From the cell containing the given text, extract its center point as (x, y) coordinate. 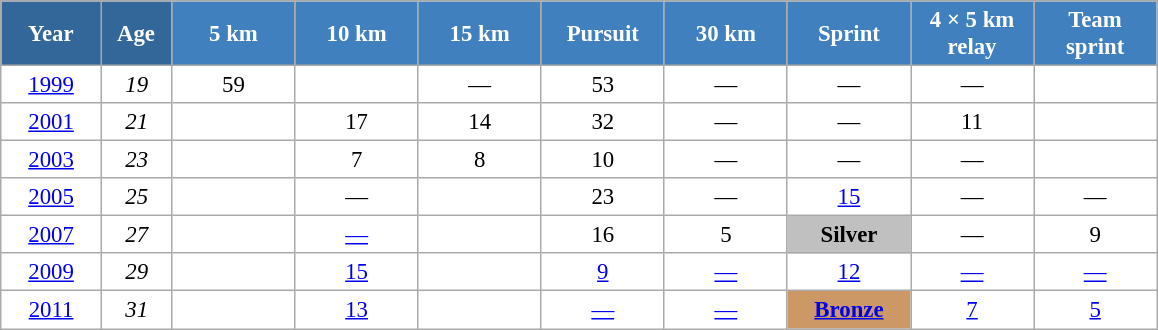
16 (602, 235)
1999 (52, 85)
29 (136, 273)
10 km (356, 34)
59 (234, 85)
21 (136, 122)
2007 (52, 235)
2011 (52, 310)
25 (136, 197)
13 (356, 310)
27 (136, 235)
53 (602, 85)
8 (480, 160)
11 (972, 122)
31 (136, 310)
Pursuit (602, 34)
15 km (480, 34)
2005 (52, 197)
2001 (52, 122)
Bronze (848, 310)
30 km (726, 34)
19 (136, 85)
Sprint (848, 34)
17 (356, 122)
10 (602, 160)
2003 (52, 160)
Age (136, 34)
32 (602, 122)
12 (848, 273)
Team sprint (1096, 34)
Year (52, 34)
14 (480, 122)
5 km (234, 34)
2009 (52, 273)
Silver (848, 235)
4 × 5 km relay (972, 34)
